Capture the cell that displays the provided text and extract its (x, y) central coordinate. 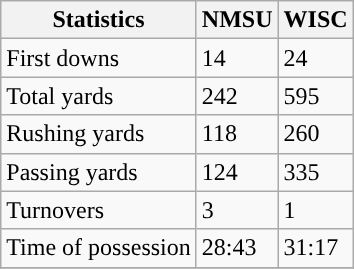
28:43 (237, 248)
Statistics (99, 20)
First downs (99, 58)
24 (316, 58)
335 (316, 172)
Total yards (99, 96)
WISC (316, 20)
1 (316, 210)
Rushing yards (99, 134)
260 (316, 134)
Turnovers (99, 210)
242 (237, 96)
118 (237, 134)
Passing yards (99, 172)
31:17 (316, 248)
595 (316, 96)
14 (237, 58)
NMSU (237, 20)
Time of possession (99, 248)
124 (237, 172)
3 (237, 210)
